Return the [x, y] coordinate for the center point of the cell that contains the specified text.  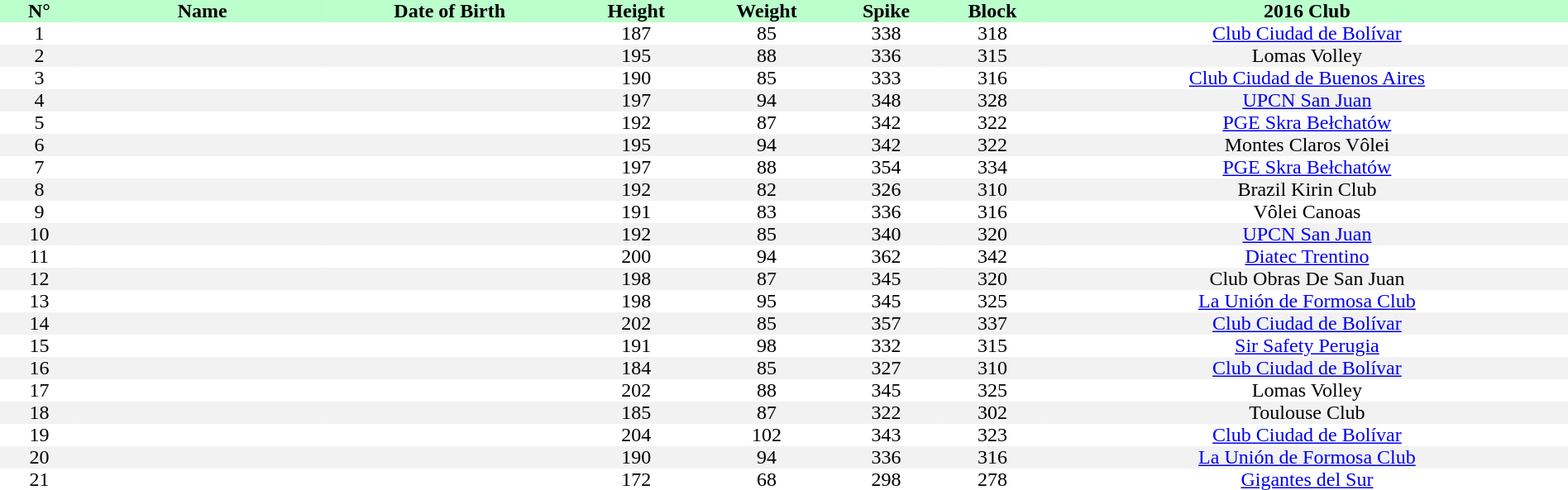
Sir Safety Perugia [1307, 345]
Montes Claros Vôlei [1307, 145]
332 [887, 345]
N° [40, 12]
185 [637, 413]
14 [40, 324]
337 [992, 324]
82 [767, 190]
Diatec Trentino [1307, 256]
12 [40, 279]
9 [40, 212]
Vôlei Canoas [1307, 212]
302 [992, 413]
Height [637, 12]
15 [40, 345]
Weight [767, 12]
8 [40, 190]
318 [992, 33]
200 [637, 256]
343 [887, 435]
Toulouse Club [1307, 413]
354 [887, 167]
184 [637, 369]
Club Obras De San Juan [1307, 279]
334 [992, 167]
83 [767, 212]
Name [203, 12]
11 [40, 256]
95 [767, 301]
102 [767, 435]
1 [40, 33]
18 [40, 413]
Spike [887, 12]
338 [887, 33]
362 [887, 256]
333 [887, 78]
2016 Club [1307, 12]
19 [40, 435]
4 [40, 101]
Brazil Kirin Club [1307, 190]
323 [992, 435]
16 [40, 369]
326 [887, 190]
7 [40, 167]
Club Ciudad de Buenos Aires [1307, 78]
Date of Birth [450, 12]
13 [40, 301]
328 [992, 101]
5 [40, 122]
2 [40, 56]
327 [887, 369]
20 [40, 458]
98 [767, 345]
357 [887, 324]
6 [40, 145]
187 [637, 33]
348 [887, 101]
10 [40, 235]
204 [637, 435]
3 [40, 78]
Block [992, 12]
17 [40, 390]
340 [887, 235]
